Return the [X, Y] coordinate for the center point of the cell that contains the specified text.  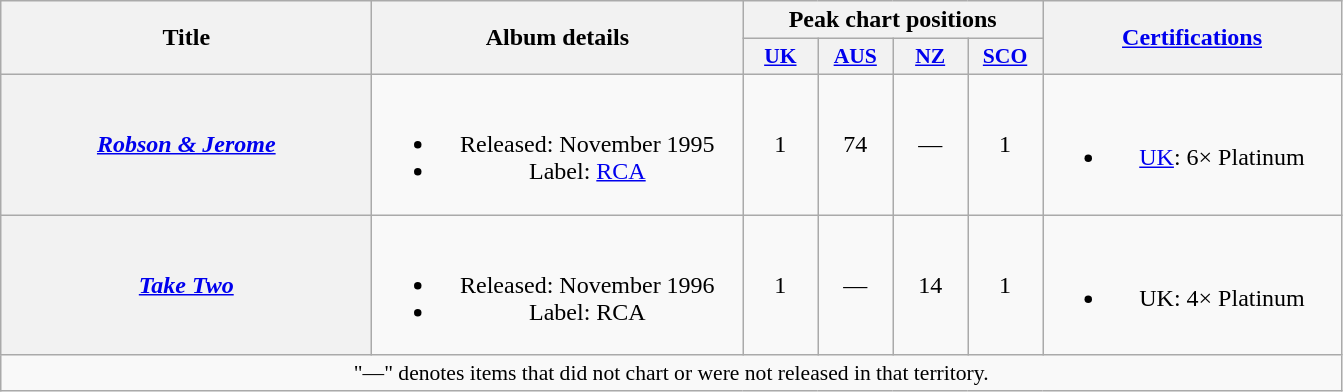
Take Two [186, 284]
UK [780, 57]
UK: 6× Platinum [1192, 144]
Released: November 1995Label: RCA [558, 144]
"—" denotes items that did not chart or were not released in that territory. [672, 373]
SCO [1006, 57]
NZ [930, 57]
AUS [856, 57]
74 [856, 144]
Title [186, 38]
14 [930, 284]
Peak chart positions [893, 20]
UK: 4× Platinum [1192, 284]
Certifications [1192, 38]
Album details [558, 38]
Released: November 1996Label: RCA [558, 284]
Robson & Jerome [186, 144]
